Return (X, Y) of the center of cell containing provided text 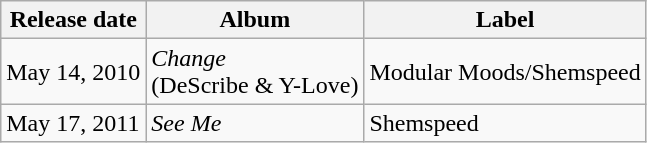
Label (505, 20)
Album (255, 20)
Change (DeScribe & Y-Love) (255, 72)
See Me (255, 123)
Shemspeed (505, 123)
May 14, 2010 (74, 72)
May 17, 2011 (74, 123)
Modular Moods/Shemspeed (505, 72)
Release date (74, 20)
